Return the [X, Y] coordinate for the center point of the cell that contains the specified text.  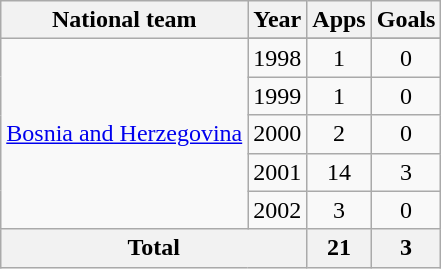
1998 [278, 58]
Total [154, 248]
2 [339, 134]
Bosnia and Herzegovina [124, 134]
2002 [278, 210]
14 [339, 172]
2000 [278, 134]
Apps [339, 20]
Goals [406, 20]
Year [278, 20]
1999 [278, 96]
21 [339, 248]
2001 [278, 172]
National team [124, 20]
